Return the [x, y] coordinate for the center point of the cell that contains the specified text.  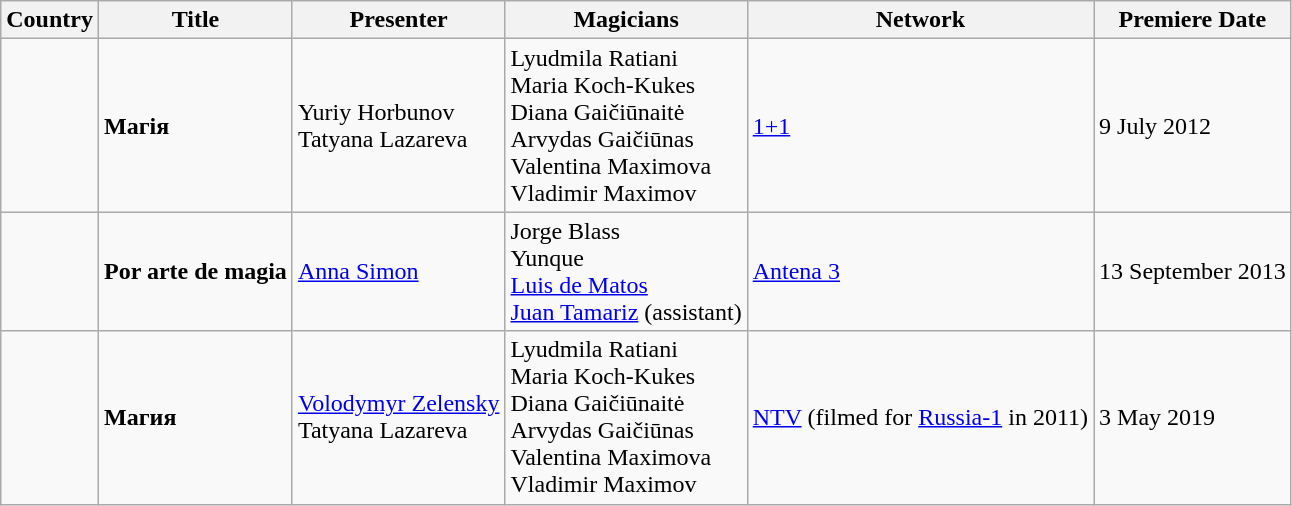
Presenter [398, 20]
Magicians [626, 20]
Jorge BlassYunqueLuis de MatosJuan Tamariz (assistant) [626, 272]
Магiя [195, 126]
Volodymyr ZelenskyTatyana Lazareva [398, 418]
Network [920, 20]
Магия [195, 418]
Country [50, 20]
Title [195, 20]
1+1 [920, 126]
Antena 3 [920, 272]
NTV (filmed for Russia-1 in 2011) [920, 418]
3 May 2019 [1193, 418]
13 September 2013 [1193, 272]
Por arte de magia [195, 272]
Premiere Date [1193, 20]
Yuriy HorbunovTatyana Lazareva [398, 126]
Anna Simon [398, 272]
9 July 2012 [1193, 126]
